Identify which cell holds the provided text, then report its [X, Y] central coordinate. 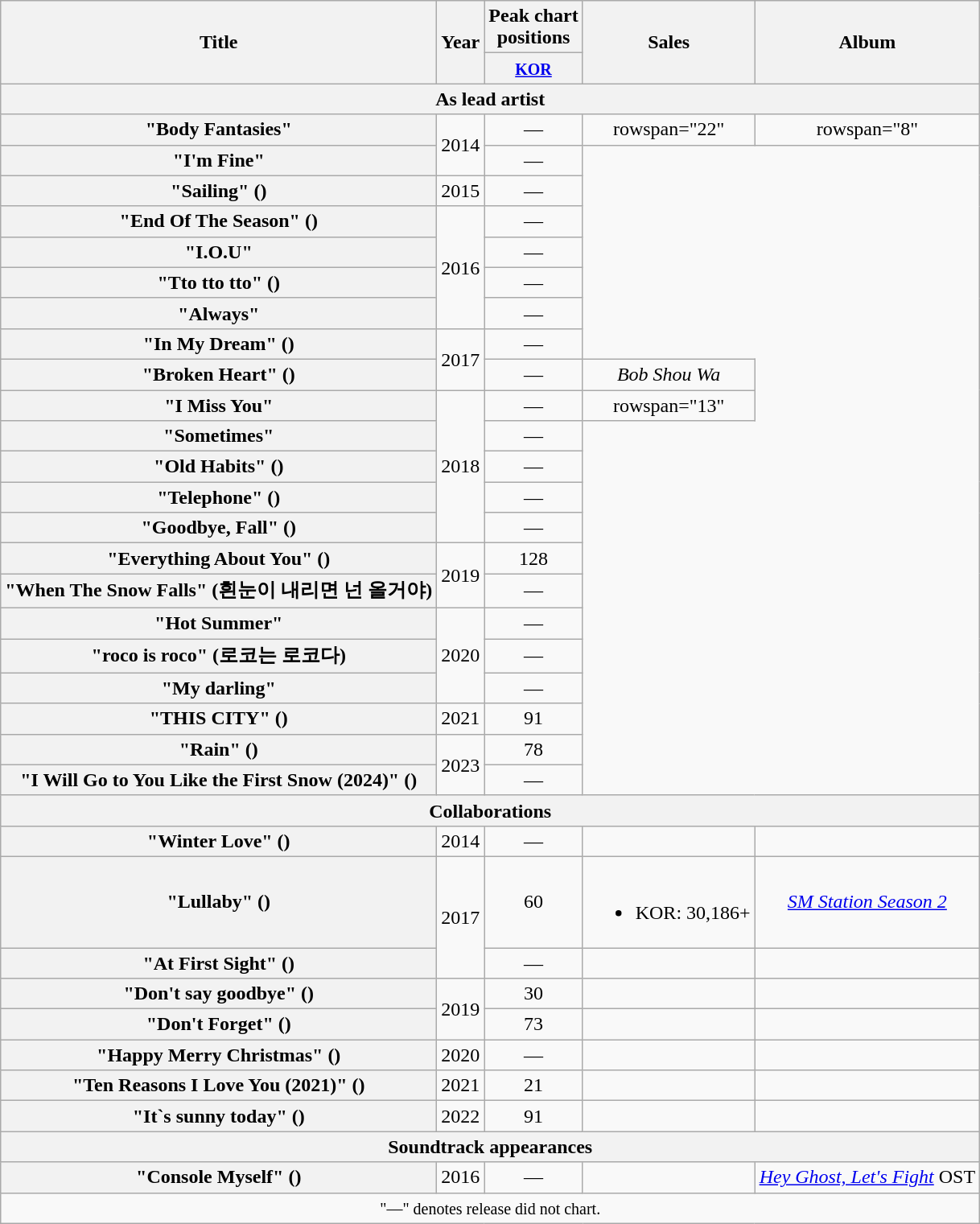
"I Miss You" [219, 405]
As lead artist [491, 99]
"Don't say goodbye" () [219, 994]
"Lullaby" () [219, 901]
"Tto tto tto" () [219, 282]
60 [533, 901]
Album [867, 42]
"Broken Heart" () [219, 374]
2015 [460, 191]
2023 [460, 764]
"It`s sunny today" () [219, 1116]
"Always" [219, 313]
2022 [460, 1116]
"Telephone" () [219, 497]
KOR: 30,186+ [669, 901]
Soundtrack appearances [491, 1147]
"Rain" () [219, 749]
KOR [533, 68]
128 [533, 558]
2018 [460, 466]
"I'm Fine" [219, 160]
"Body Fantasies" [219, 130]
"Winter Love" () [219, 841]
"Hot Summer" [219, 623]
73 [533, 1024]
"Sometimes" [219, 436]
rowspan="13" [669, 405]
"THIS CITY" () [219, 719]
"I.O.U" [219, 252]
78 [533, 749]
"Old Habits" () [219, 467]
Year [460, 42]
"End Of The Season" () [219, 221]
"Goodbye, Fall" () [219, 528]
rowspan="8" [867, 130]
Peak chart positions [533, 27]
Hey Ghost, Let's Fight OST [867, 1177]
"Don't Forget" () [219, 1024]
"Sailing" () [219, 191]
"My darling" [219, 688]
"Happy Merry Christmas" () [219, 1055]
"I Will Go to You Like the First Snow (2024)" () [219, 780]
rowspan="22" [669, 130]
Title [219, 42]
"In My Dream" () [219, 344]
"roco is roco" (로코는 로코다) [219, 657]
"At First Sight" () [219, 963]
"—" denotes release did not chart. [491, 1208]
"When The Snow Falls" (흰눈이 내리면 넌 올거야) [219, 591]
30 [533, 994]
21 [533, 1086]
"Ten Reasons I Love You (2021)" () [219, 1086]
Bob Shou Wa [669, 374]
SM Station Season 2 [867, 901]
Collaborations [491, 810]
Sales [669, 42]
"Console Myself" () [219, 1177]
"Everything About You" () [219, 558]
